Identify which cell holds the provided text, then report its [x, y] central coordinate. 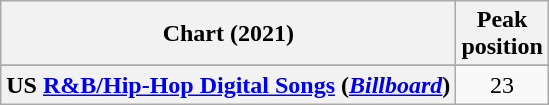
Peakposition [502, 34]
Chart (2021) [228, 34]
23 [502, 85]
US R&B/Hip-Hop Digital Songs (Billboard) [228, 85]
